Output the (X, Y) coordinate of the center of the cell containing the given text.  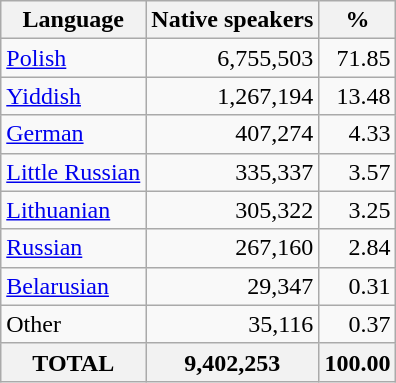
407,274 (232, 134)
TOTAL (74, 362)
Other (74, 324)
3.25 (358, 210)
267,160 (232, 248)
0.31 (358, 286)
335,337 (232, 172)
305,322 (232, 210)
1,267,194 (232, 96)
Little Russian (74, 172)
29,347 (232, 286)
4.33 (358, 134)
Language (74, 20)
71.85 (358, 58)
0.37 (358, 324)
Belarusian (74, 286)
German (74, 134)
6,755,503 (232, 58)
13.48 (358, 96)
2.84 (358, 248)
Russian (74, 248)
Yiddish (74, 96)
3.57 (358, 172)
% (358, 20)
35,116 (232, 324)
Polish (74, 58)
9,402,253 (232, 362)
Native speakers (232, 20)
100.00 (358, 362)
Lithuanian (74, 210)
